Output the (X, Y) coordinate of the center of the cell containing the given text.  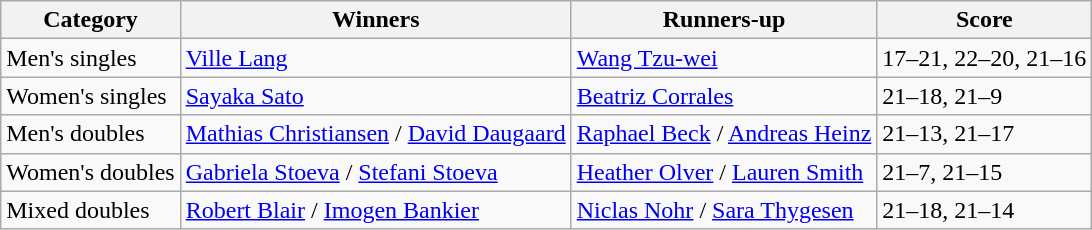
21–13, 21–17 (984, 134)
Runners-up (724, 20)
Beatriz Corrales (724, 96)
17–21, 22–20, 21–16 (984, 58)
Category (90, 20)
Gabriela Stoeva / Stefani Stoeva (376, 172)
Men's doubles (90, 134)
Wang Tzu-wei (724, 58)
Women's doubles (90, 172)
21–18, 21–14 (984, 210)
Heather Olver / Lauren Smith (724, 172)
Niclas Nohr / Sara Thygesen (724, 210)
Robert Blair / Imogen Bankier (376, 210)
Raphael Beck / Andreas Heinz (724, 134)
Mixed doubles (90, 210)
Winners (376, 20)
Women's singles (90, 96)
Ville Lang (376, 58)
21–18, 21–9 (984, 96)
21–7, 21–15 (984, 172)
Mathias Christiansen / David Daugaard (376, 134)
Score (984, 20)
Men's singles (90, 58)
Sayaka Sato (376, 96)
